Identify which cell holds the provided text, then report its [X, Y] central coordinate. 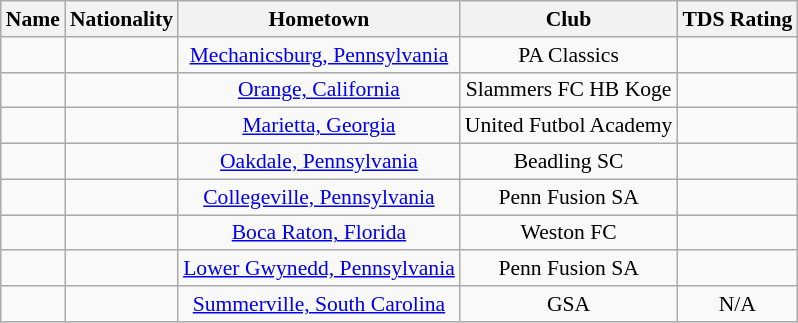
Lower Gwynedd, Pennsylvania [319, 269]
Boca Raton, Florida [319, 233]
Slammers FC HB Koge [569, 90]
Orange, California [319, 90]
Nationality [122, 19]
PA Classics [569, 55]
United Futbol Academy [569, 126]
GSA [569, 304]
TDS Rating [737, 19]
Summerville, South Carolina [319, 304]
Hometown [319, 19]
N/A [737, 304]
Collegeville, Pennsylvania [319, 197]
Club [569, 19]
Beadling SC [569, 162]
Weston FC [569, 233]
Oakdale, Pennsylvania [319, 162]
Mechanicsburg, Pennsylvania [319, 55]
Marietta, Georgia [319, 126]
Name [33, 19]
